From the cell containing the given text, extract its center point as [x, y] coordinate. 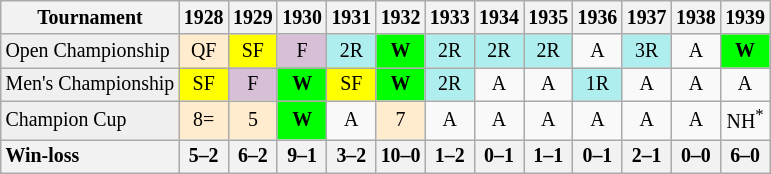
5 [252, 120]
Win-loss [90, 156]
0–0 [696, 156]
NH* [744, 120]
1931 [352, 18]
1934 [498, 18]
8= [204, 120]
1939 [744, 18]
Men's Championship [90, 84]
6–0 [744, 156]
1935 [548, 18]
7 [400, 120]
1R [598, 84]
6–2 [252, 156]
10–0 [400, 156]
Open Championship [90, 50]
9–1 [302, 156]
1937 [646, 18]
1933 [450, 18]
1928 [204, 18]
1932 [400, 18]
Tournament [90, 18]
3R [646, 50]
Champion Cup [90, 120]
5–2 [204, 156]
1930 [302, 18]
1936 [598, 18]
1938 [696, 18]
1–1 [548, 156]
1929 [252, 18]
2–1 [646, 156]
QF [204, 50]
3–2 [352, 156]
1–2 [450, 156]
